Extract the (x, y) coordinate from the center of the cell holding the provided text.  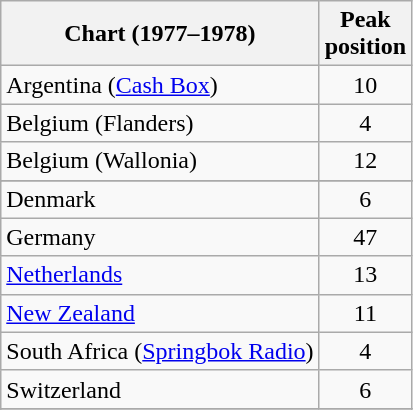
47 (365, 237)
Argentina (Cash Box) (160, 85)
10 (365, 85)
Switzerland (160, 389)
New Zealand (160, 313)
Peakposition (365, 34)
Netherlands (160, 275)
Denmark (160, 199)
South Africa (Springbok Radio) (160, 351)
12 (365, 161)
Chart (1977–1978) (160, 34)
13 (365, 275)
11 (365, 313)
Belgium (Flanders) (160, 123)
Germany (160, 237)
Belgium (Wallonia) (160, 161)
